Find where the given text appears and provide that cell's center as [X, Y] coordinate. 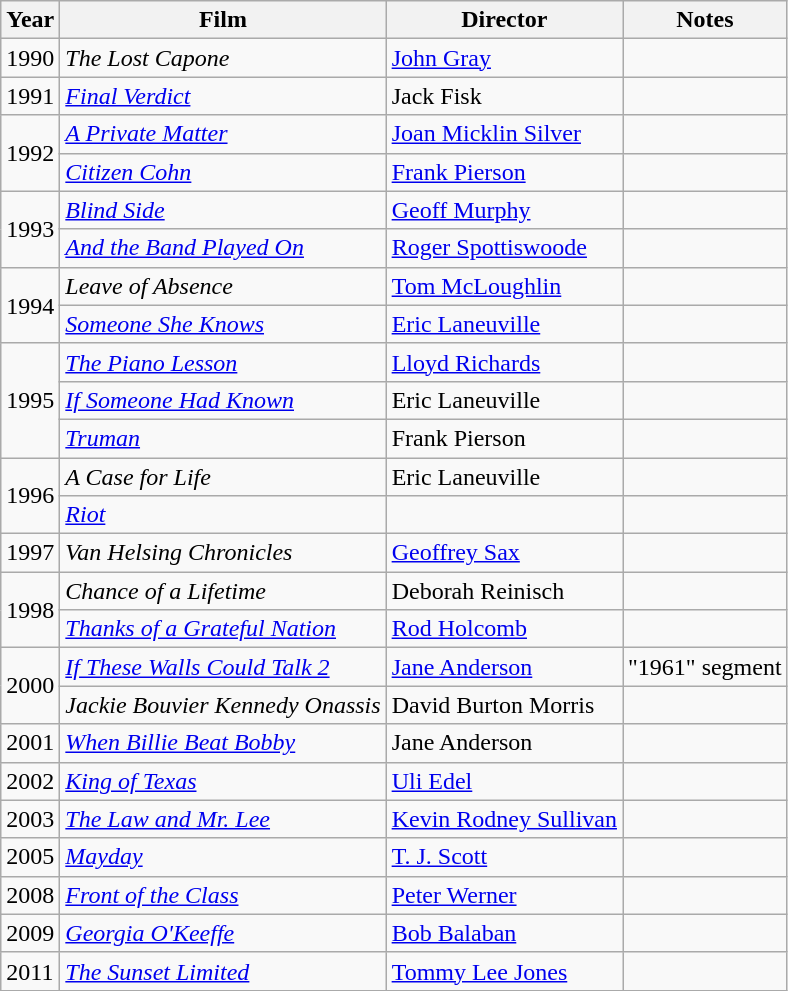
T. J. Scott [504, 857]
Final Verdict [223, 96]
The Lost Capone [223, 58]
A Case for Life [223, 477]
Deborah Reinisch [504, 591]
1991 [30, 96]
2008 [30, 895]
The Law and Mr. Lee [223, 819]
And the Band Played On [223, 248]
1993 [30, 229]
1990 [30, 58]
The Sunset Limited [223, 971]
Truman [223, 438]
John Gray [504, 58]
"1961" segment [704, 667]
Front of the Class [223, 895]
2005 [30, 857]
Joan Micklin Silver [504, 134]
Leave of Absence [223, 286]
2011 [30, 971]
Geoff Murphy [504, 210]
2000 [30, 686]
Peter Werner [504, 895]
1992 [30, 153]
2002 [30, 781]
Georgia O'Keeffe [223, 933]
Thanks of a Grateful Nation [223, 629]
Rod Holcomb [504, 629]
Kevin Rodney Sullivan [504, 819]
Jackie Bouvier Kennedy Onassis [223, 705]
A Private Matter [223, 134]
Uli Edel [504, 781]
1996 [30, 496]
Lloyd Richards [504, 362]
1994 [30, 305]
Bob Balaban [504, 933]
Someone She Knows [223, 324]
David Burton Morris [504, 705]
1998 [30, 610]
2003 [30, 819]
When Billie Beat Bobby [223, 743]
Geoffrey Sax [504, 553]
Jack Fisk [504, 96]
Mayday [223, 857]
If These Walls Could Talk 2 [223, 667]
1995 [30, 400]
Riot [223, 515]
Chance of a Lifetime [223, 591]
Van Helsing Chronicles [223, 553]
Year [30, 20]
2001 [30, 743]
Blind Side [223, 210]
Notes [704, 20]
Director [504, 20]
Tommy Lee Jones [504, 971]
King of Texas [223, 781]
Roger Spottiswoode [504, 248]
Citizen Cohn [223, 172]
If Someone Had Known [223, 400]
Tom McLoughlin [504, 286]
2009 [30, 933]
Film [223, 20]
The Piano Lesson [223, 362]
1997 [30, 553]
